Determine the [X, Y] coordinate at the center of the cell enclosing the given text.  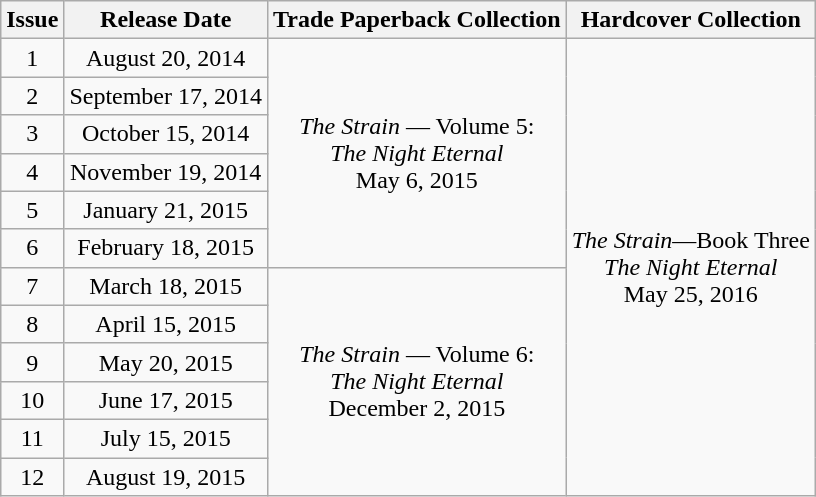
Trade Paperback Collection [418, 20]
10 [32, 400]
April 15, 2015 [166, 324]
July 15, 2015 [166, 438]
August 19, 2015 [166, 477]
The Strain — Volume 6:The Night EternalDecember 2, 2015 [418, 381]
The Strain — Volume 5:The Night EternalMay 6, 2015 [418, 153]
November 19, 2014 [166, 172]
5 [32, 210]
The Strain—Book ThreeThe Night EternalMay 25, 2016 [690, 268]
February 18, 2015 [166, 248]
11 [32, 438]
8 [32, 324]
September 17, 2014 [166, 96]
August 20, 2014 [166, 58]
June 17, 2015 [166, 400]
Hardcover Collection [690, 20]
Release Date [166, 20]
Issue [32, 20]
7 [32, 286]
6 [32, 248]
October 15, 2014 [166, 134]
4 [32, 172]
9 [32, 362]
2 [32, 96]
March 18, 2015 [166, 286]
12 [32, 477]
January 21, 2015 [166, 210]
1 [32, 58]
3 [32, 134]
May 20, 2015 [166, 362]
